Identify which cell holds the provided text, then report its [X, Y] central coordinate. 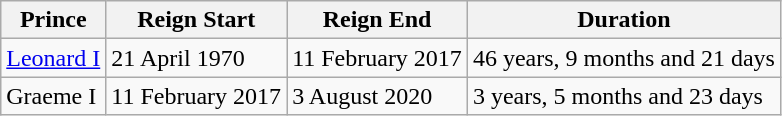
21 April 1970 [196, 58]
Duration [624, 20]
Reign End [378, 20]
Prince [54, 20]
Graeme I [54, 96]
Reign Start [196, 20]
3 years, 5 months and 23 days [624, 96]
46 years, 9 months and 21 days [624, 58]
Leonard I [54, 58]
3 August 2020 [378, 96]
